For the text-containing cell, return its midpoint in (x, y) coordinate format. 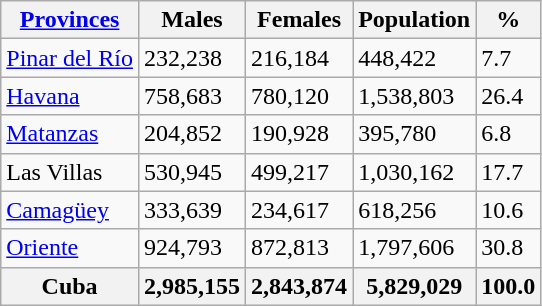
190,928 (300, 134)
530,945 (192, 172)
1,030,162 (414, 172)
204,852 (192, 134)
30.8 (508, 248)
7.7 (508, 58)
758,683 (192, 96)
Matanzas (70, 134)
1,797,606 (414, 248)
17.7 (508, 172)
100.0 (508, 286)
Havana (70, 96)
Las Villas (70, 172)
216,184 (300, 58)
26.4 (508, 96)
780,120 (300, 96)
618,256 (414, 210)
Provinces (70, 20)
Camagüey (70, 210)
448,422 (414, 58)
Pinar del Río (70, 58)
5,829,029 (414, 286)
6.8 (508, 134)
872,813 (300, 248)
Males (192, 20)
Females (300, 20)
Population (414, 20)
2,843,874 (300, 286)
234,617 (300, 210)
Cuba (70, 286)
Oriente (70, 248)
% (508, 20)
232,238 (192, 58)
1,538,803 (414, 96)
499,217 (300, 172)
333,639 (192, 210)
2,985,155 (192, 286)
395,780 (414, 134)
924,793 (192, 248)
10.6 (508, 210)
